Capture the cell that displays the provided text and extract its [x, y] central coordinate. 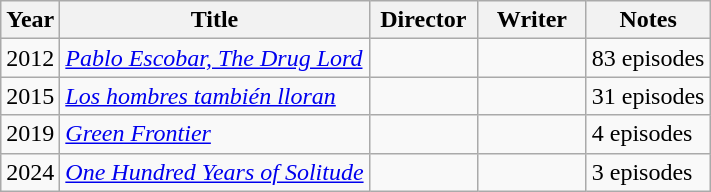
Notes [648, 20]
2012 [30, 58]
4 episodes [648, 134]
Title [214, 20]
31 episodes [648, 96]
One Hundred Years of Solitude [214, 172]
Writer [532, 20]
2019 [30, 134]
Los hombres también lloran [214, 96]
83 episodes [648, 58]
Pablo Escobar, The Drug Lord [214, 58]
Year [30, 20]
2024 [30, 172]
Green Frontier [214, 134]
Director [424, 20]
3 episodes [648, 172]
2015 [30, 96]
